Search for the cell housing the specified text and yield its (x, y) center coordinate. 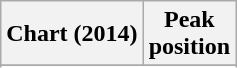
Chart (2014) (72, 34)
Peakposition (189, 34)
